Determine the (x, y) coordinate at the center of the cell enclosing the given text.  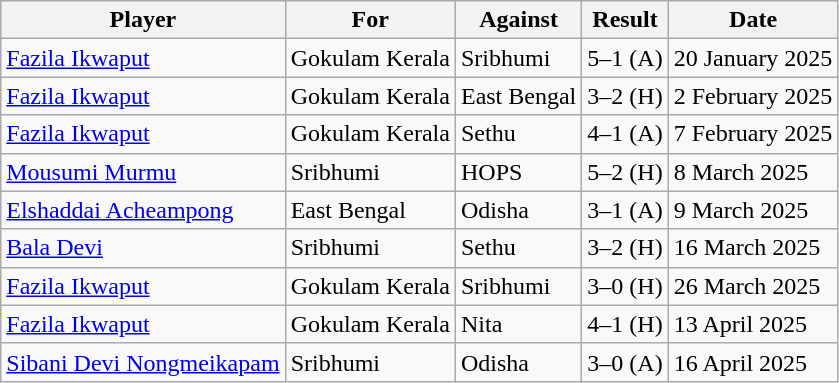
16 April 2025 (753, 362)
Sibani Devi Nongmeikapam (143, 362)
3–1 (A) (625, 210)
HOPS (518, 172)
20 January 2025 (753, 58)
Result (625, 20)
13 April 2025 (753, 324)
5–2 (H) (625, 172)
Player (143, 20)
16 March 2025 (753, 248)
Elshaddai Acheampong (143, 210)
4–1 (A) (625, 134)
Against (518, 20)
Nita (518, 324)
7 February 2025 (753, 134)
5–1 (A) (625, 58)
Bala Devi (143, 248)
Date (753, 20)
For (370, 20)
4–1 (H) (625, 324)
9 March 2025 (753, 210)
26 March 2025 (753, 286)
3–0 (A) (625, 362)
8 March 2025 (753, 172)
Mousumi Murmu (143, 172)
3–0 (H) (625, 286)
2 February 2025 (753, 96)
